For the text-containing cell, return its midpoint in [x, y] coordinate format. 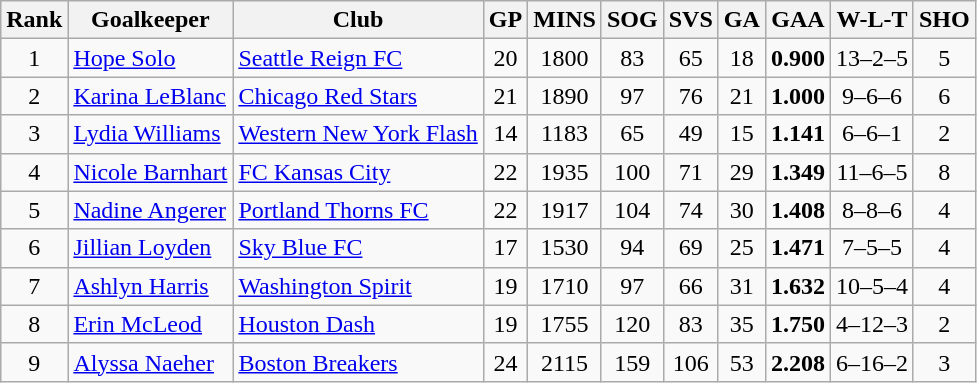
Nicole Barnhart [150, 172]
7–5–5 [872, 248]
10–5–4 [872, 286]
Jillian Loyden [150, 248]
159 [632, 362]
100 [632, 172]
Club [358, 20]
6–6–1 [872, 134]
49 [690, 134]
71 [690, 172]
Houston Dash [358, 324]
Seattle Reign FC [358, 58]
Goalkeeper [150, 20]
69 [690, 248]
7 [34, 286]
4–12–3 [872, 324]
1 [34, 58]
SVS [690, 20]
Chicago Red Stars [358, 96]
9–6–6 [872, 96]
24 [505, 362]
SOG [632, 20]
18 [742, 58]
MINS [565, 20]
1755 [565, 324]
29 [742, 172]
1935 [565, 172]
GAA [798, 20]
1.408 [798, 210]
1.632 [798, 286]
Karina LeBlanc [150, 96]
31 [742, 286]
1710 [565, 286]
1.000 [798, 96]
66 [690, 286]
20 [505, 58]
Portland Thorns FC [358, 210]
15 [742, 134]
53 [742, 362]
13–2–5 [872, 58]
1.471 [798, 248]
2.208 [798, 362]
1.750 [798, 324]
Erin McLeod [150, 324]
11–6–5 [872, 172]
2115 [565, 362]
94 [632, 248]
Boston Breakers [358, 362]
SHO [944, 20]
1.141 [798, 134]
35 [742, 324]
25 [742, 248]
14 [505, 134]
Ashlyn Harris [150, 286]
Alyssa Naeher [150, 362]
74 [690, 210]
6–16–2 [872, 362]
1530 [565, 248]
GP [505, 20]
Washington Spirit [358, 286]
Lydia Williams [150, 134]
104 [632, 210]
Sky Blue FC [358, 248]
1.349 [798, 172]
1800 [565, 58]
1890 [565, 96]
Nadine Angerer [150, 210]
8–8–6 [872, 210]
Hope Solo [150, 58]
Rank [34, 20]
17 [505, 248]
GA [742, 20]
30 [742, 210]
Western New York Flash [358, 134]
76 [690, 96]
120 [632, 324]
1917 [565, 210]
FC Kansas City [358, 172]
W-L-T [872, 20]
106 [690, 362]
1183 [565, 134]
0.900 [798, 58]
9 [34, 362]
